Return the (X, Y) coordinate for the center point of the cell that contains the specified text.  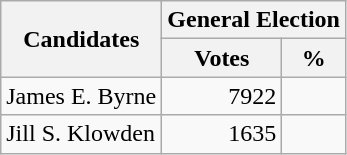
7922 (222, 96)
General Election (254, 20)
% (314, 58)
1635 (222, 134)
Candidates (82, 39)
Jill S. Klowden (82, 134)
Votes (222, 58)
James E. Byrne (82, 96)
